Return [x, y] of the center of cell containing provided text 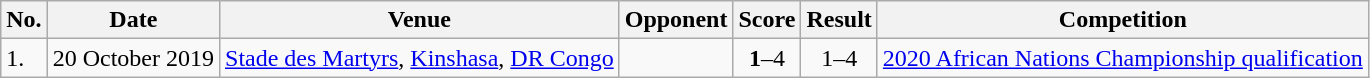
Opponent [676, 20]
Score [767, 20]
No. [24, 20]
Date [133, 20]
1. [24, 58]
Competition [1122, 20]
20 October 2019 [133, 58]
Result [839, 20]
2020 African Nations Championship qualification [1122, 58]
Venue [420, 20]
Stade des Martyrs, Kinshasa, DR Congo [420, 58]
